Determine the [x, y] coordinate at the center of the cell enclosing the given text.  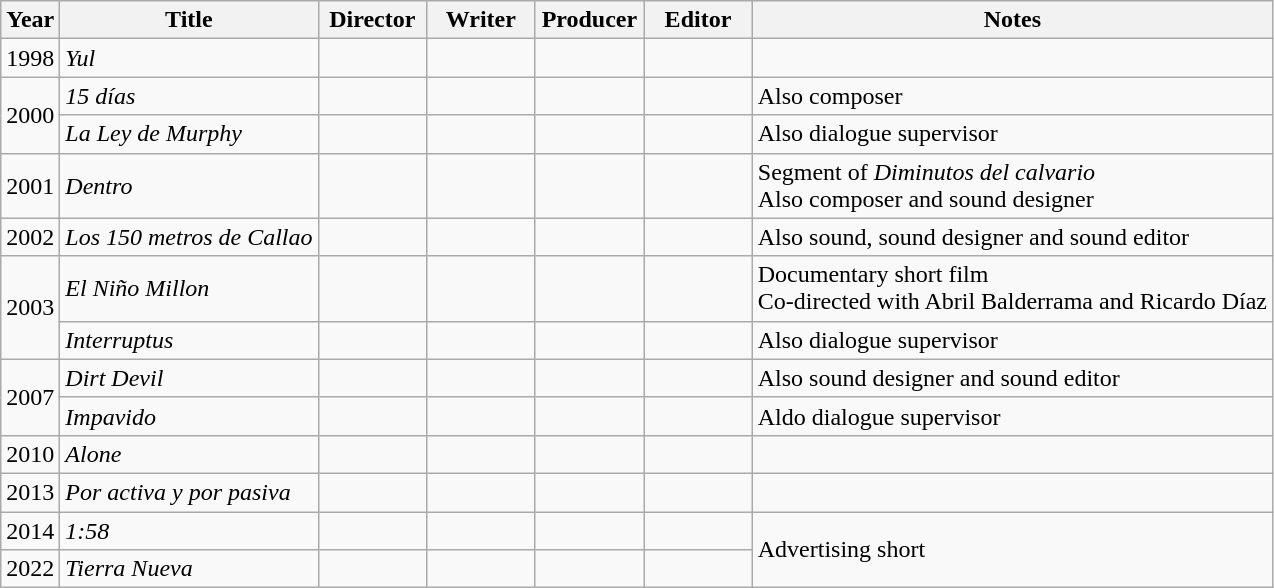
Aldo dialogue supervisor [1012, 416]
2002 [30, 237]
2010 [30, 454]
Producer [590, 20]
2007 [30, 397]
2022 [30, 569]
Year [30, 20]
Tierra Nueva [189, 569]
Por activa y por pasiva [189, 492]
1:58 [189, 531]
Los 150 metros de Callao [189, 237]
Segment of Diminutos del calvarioAlso composer and sound designer [1012, 186]
Dentro [189, 186]
Writer [482, 20]
El Niño Millon [189, 288]
Yul [189, 58]
2003 [30, 308]
2013 [30, 492]
1998 [30, 58]
Interruptus [189, 340]
2014 [30, 531]
Editor [698, 20]
Impavido [189, 416]
Documentary short filmCo-directed with Abril Balderrama and Ricardo Díaz [1012, 288]
Also composer [1012, 96]
Also sound, sound designer and sound editor [1012, 237]
Alone [189, 454]
Director [372, 20]
Also sound designer and sound editor [1012, 378]
Dirt Devil [189, 378]
Notes [1012, 20]
La Ley de Murphy [189, 134]
Title [189, 20]
2001 [30, 186]
Advertising short [1012, 550]
2000 [30, 115]
15 días [189, 96]
